From the cell containing the given text, extract its center point as (x, y) coordinate. 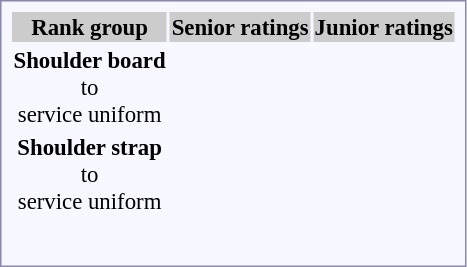
Rank group (90, 27)
Junior ratings (384, 27)
Shoulder boardtoservice uniform (90, 87)
Senior ratings (240, 27)
Shoulder straptoservice uniform (90, 174)
